Find where the given text appears and provide that cell's center as (X, Y) coordinate. 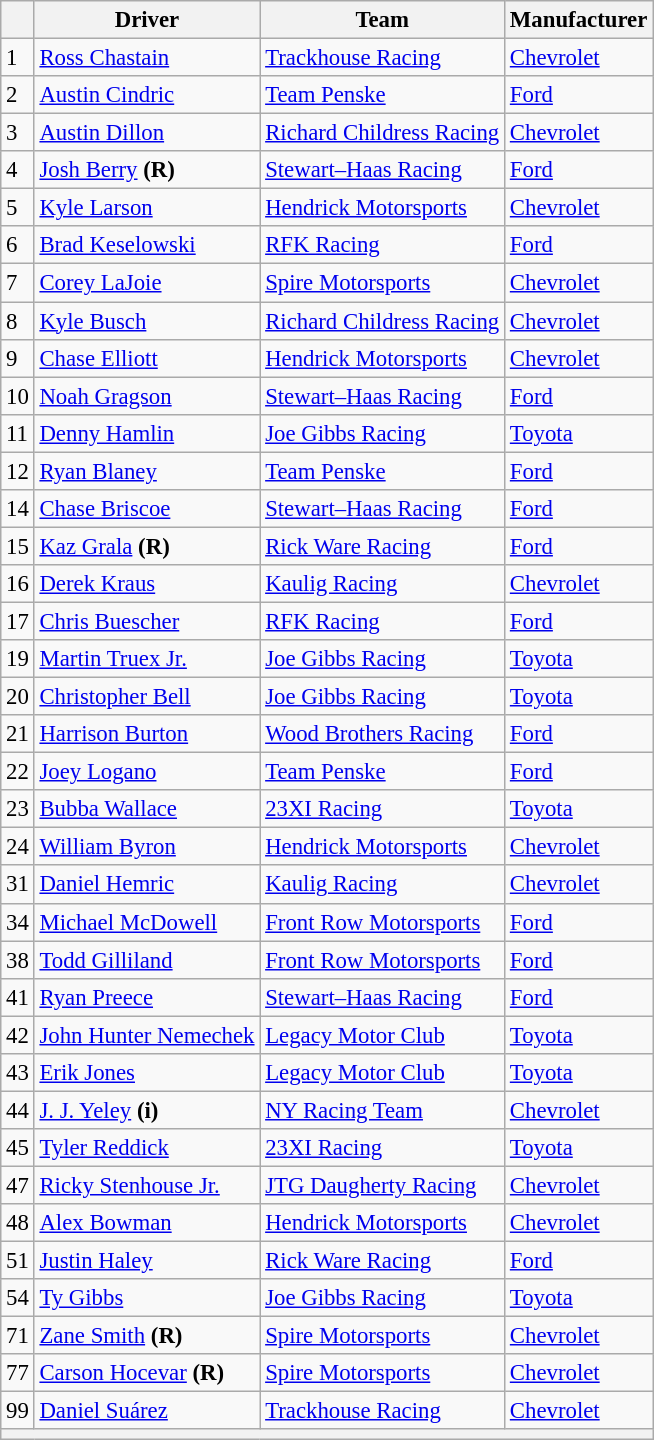
4 (18, 170)
Todd Gilliland (147, 960)
Josh Berry (R) (147, 170)
Chris Buescher (147, 621)
19 (18, 659)
99 (18, 1411)
14 (18, 509)
JTG Daugherty Racing (382, 1185)
15 (18, 546)
Christopher Bell (147, 697)
Daniel Hemric (147, 885)
3 (18, 133)
Zane Smith (R) (147, 1336)
Kaz Grala (R) (147, 546)
Ricky Stenhouse Jr. (147, 1185)
9 (18, 358)
51 (18, 1261)
Justin Haley (147, 1261)
Austin Dillon (147, 133)
Denny Hamlin (147, 433)
Corey LaJoie (147, 283)
Martin Truex Jr. (147, 659)
12 (18, 471)
Ryan Blaney (147, 471)
43 (18, 1073)
77 (18, 1373)
38 (18, 960)
Austin Cindric (147, 95)
Kyle Busch (147, 321)
Brad Keselowski (147, 245)
71 (18, 1336)
20 (18, 697)
1 (18, 58)
Alex Bowman (147, 1223)
41 (18, 997)
42 (18, 1035)
48 (18, 1223)
45 (18, 1148)
Manufacturer (579, 20)
Ryan Preece (147, 997)
Erik Jones (147, 1073)
Noah Gragson (147, 396)
11 (18, 433)
54 (18, 1298)
Wood Brothers Racing (382, 734)
Team (382, 20)
16 (18, 584)
Chase Elliott (147, 358)
Michael McDowell (147, 922)
Harrison Burton (147, 734)
6 (18, 245)
Ross Chastain (147, 58)
Carson Hocevar (R) (147, 1373)
22 (18, 772)
William Byron (147, 847)
17 (18, 621)
5 (18, 208)
Bubba Wallace (147, 809)
24 (18, 847)
34 (18, 922)
Daniel Suárez (147, 1411)
47 (18, 1185)
Tyler Reddick (147, 1148)
NY Racing Team (382, 1110)
Derek Kraus (147, 584)
23 (18, 809)
Kyle Larson (147, 208)
2 (18, 95)
Ty Gibbs (147, 1298)
10 (18, 396)
John Hunter Nemechek (147, 1035)
31 (18, 885)
Joey Logano (147, 772)
7 (18, 283)
21 (18, 734)
J. J. Yeley (i) (147, 1110)
44 (18, 1110)
8 (18, 321)
Driver (147, 20)
Chase Briscoe (147, 509)
